Detect which cell encompasses the target text, then output its (x, y) center coordinate. 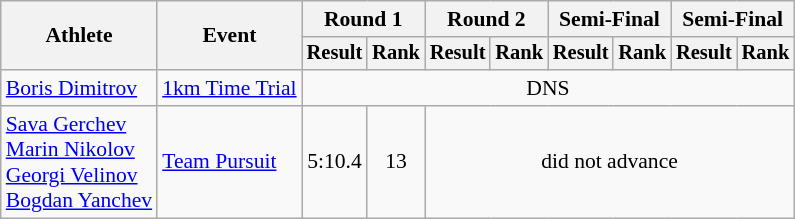
1km Time Trial (230, 88)
Event (230, 36)
Sava GerchevMarin NikolovGeorgi VelinovBogdan Yanchev (79, 162)
Round 1 (364, 19)
Team Pursuit (230, 162)
Round 2 (486, 19)
DNS (548, 88)
5:10.4 (335, 162)
Boris Dimitrov (79, 88)
13 (396, 162)
Athlete (79, 36)
did not advance (610, 162)
